Return [X, Y] of the center of cell containing provided text 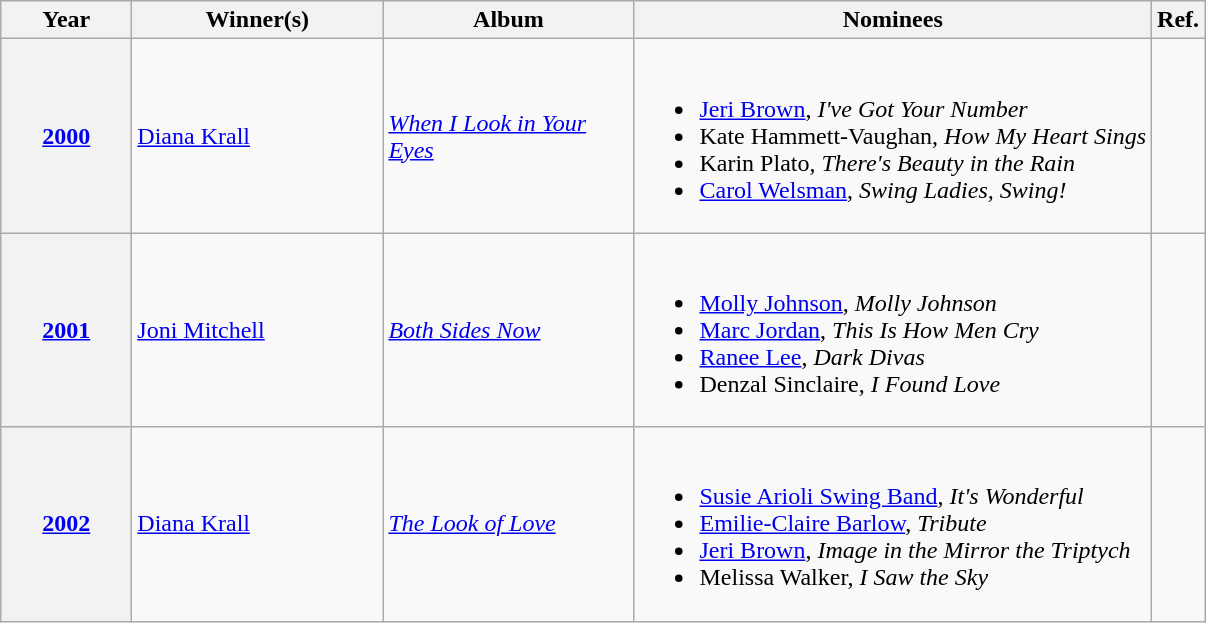
Joni Mitchell [258, 330]
2001 [66, 330]
Nominees [893, 20]
Jeri Brown, I've Got Your NumberKate Hammett-Vaughan, How My Heart SingsKarin Plato, There's Beauty in the RainCarol Welsman, Swing Ladies, Swing! [893, 136]
Both Sides Now [508, 330]
2000 [66, 136]
Molly Johnson, Molly JohnsonMarc Jordan, This Is How Men CryRanee Lee, Dark DivasDenzal Sinclaire, I Found Love [893, 330]
2002 [66, 524]
When I Look in Your Eyes [508, 136]
Susie Arioli Swing Band, It's WonderfulEmilie-Claire Barlow, TributeJeri Brown, Image in the Mirror the TriptychMelissa Walker, I Saw the Sky [893, 524]
Ref. [1178, 20]
Winner(s) [258, 20]
The Look of Love [508, 524]
Year [66, 20]
Album [508, 20]
